Locate the cell with the specified text and output its [X, Y] center coordinate. 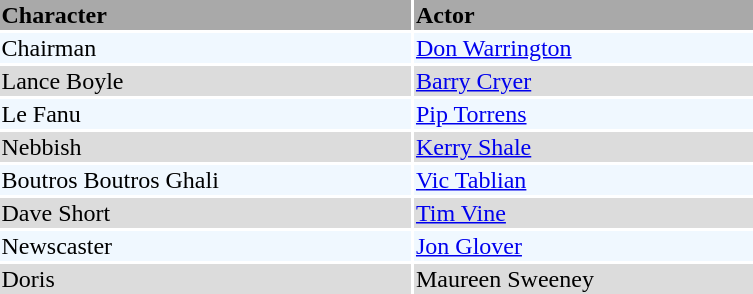
Don Warrington [583, 48]
Jon Glover [583, 246]
Kerry Shale [583, 147]
Pip Torrens [583, 114]
Maureen Sweeney [583, 279]
Le Fanu [206, 114]
Doris [206, 279]
Nebbish [206, 147]
Character [206, 15]
Actor [583, 15]
Tim Vine [583, 213]
Vic Tablian [583, 180]
Lance Boyle [206, 81]
Chairman [206, 48]
Boutros Boutros Ghali [206, 180]
Newscaster [206, 246]
Dave Short [206, 213]
Barry Cryer [583, 81]
